Provide the (X, Y) coordinate of the cell's center where the given text is located.  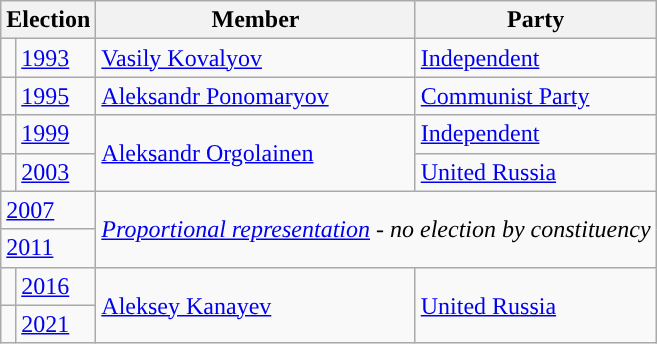
1995 (56, 96)
2003 (56, 172)
2011 (48, 248)
Party (536, 20)
Proportional representation - no election by constituency (376, 229)
1993 (56, 58)
2016 (56, 286)
Aleksandr Ponomaryov (256, 96)
2021 (56, 324)
1999 (56, 134)
Aleksey Kanayev (256, 305)
Election (48, 20)
Aleksandr Orgolainen (256, 153)
Vasily Kovalyov (256, 58)
Member (256, 20)
2007 (48, 210)
Communist Party (536, 96)
